Capture the cell that displays the provided text and extract its (x, y) central coordinate. 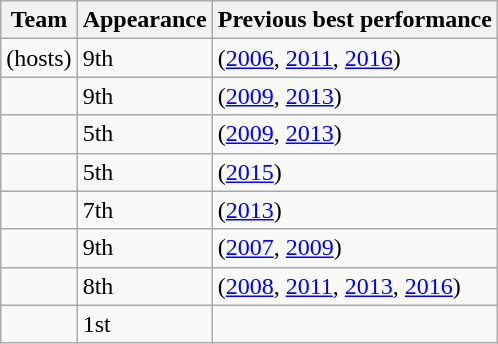
(2006, 2011, 2016) (354, 58)
(2008, 2011, 2013, 2016) (354, 286)
(2013) (354, 210)
8th (144, 286)
(2007, 2009) (354, 248)
(2015) (354, 172)
(hosts) (39, 58)
Previous best performance (354, 20)
Appearance (144, 20)
Team (39, 20)
1st (144, 324)
7th (144, 210)
